For the text-containing cell, return its midpoint in (x, y) coordinate format. 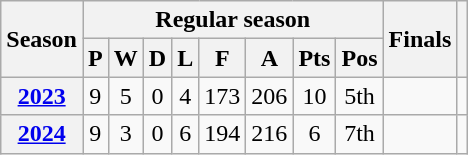
10 (314, 96)
2023 (42, 96)
P (95, 58)
7th (360, 134)
2024 (42, 134)
5 (126, 96)
216 (270, 134)
L (186, 58)
173 (222, 96)
194 (222, 134)
4 (186, 96)
5th (360, 96)
Pts (314, 58)
Finals (420, 39)
F (222, 58)
3 (126, 134)
A (270, 58)
Season (42, 39)
Pos (360, 58)
206 (270, 96)
W (126, 58)
D (157, 58)
Regular season (232, 20)
